For the text-containing cell, return its midpoint in [X, Y] coordinate format. 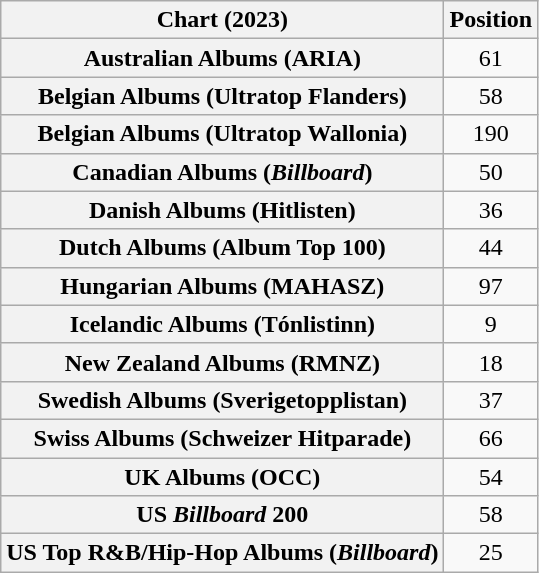
18 [491, 362]
44 [491, 248]
Canadian Albums (Billboard) [222, 172]
Australian Albums (ARIA) [222, 58]
25 [491, 553]
Swiss Albums (Schweizer Hitparade) [222, 438]
Position [491, 20]
US Billboard 200 [222, 515]
9 [491, 324]
Swedish Albums (Sverigetopplistan) [222, 400]
36 [491, 210]
Dutch Albums (Album Top 100) [222, 248]
66 [491, 438]
37 [491, 400]
97 [491, 286]
Chart (2023) [222, 20]
50 [491, 172]
Belgian Albums (Ultratop Flanders) [222, 96]
190 [491, 134]
54 [491, 477]
Danish Albums (Hitlisten) [222, 210]
UK Albums (OCC) [222, 477]
New Zealand Albums (RMNZ) [222, 362]
US Top R&B/Hip-Hop Albums (Billboard) [222, 553]
Hungarian Albums (MAHASZ) [222, 286]
61 [491, 58]
Belgian Albums (Ultratop Wallonia) [222, 134]
Icelandic Albums (Tónlistinn) [222, 324]
